Find where the given text appears and provide that cell's center as [X, Y] coordinate. 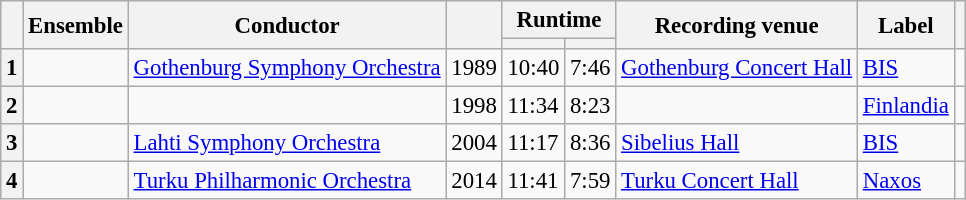
7:59 [590, 181]
Ensemble [76, 25]
8:36 [590, 143]
Label [906, 25]
Turku Philharmonic Orchestra [287, 181]
1 [12, 68]
Naxos [906, 181]
1989 [474, 68]
7:46 [590, 68]
3 [12, 143]
Runtime [559, 20]
8:23 [590, 106]
Gothenburg Symphony Orchestra [287, 68]
11:34 [534, 106]
2004 [474, 143]
Turku Concert Hall [737, 181]
Sibelius Hall [737, 143]
11:41 [534, 181]
Conductor [287, 25]
Finlandia [906, 106]
11:17 [534, 143]
Lahti Symphony Orchestra [287, 143]
Gothenburg Concert Hall [737, 68]
Recording venue [737, 25]
1998 [474, 106]
2014 [474, 181]
4 [12, 181]
10:40 [534, 68]
2 [12, 106]
